Scan for the cell matching the given text and deliver its [X, Y] coordinate at center. 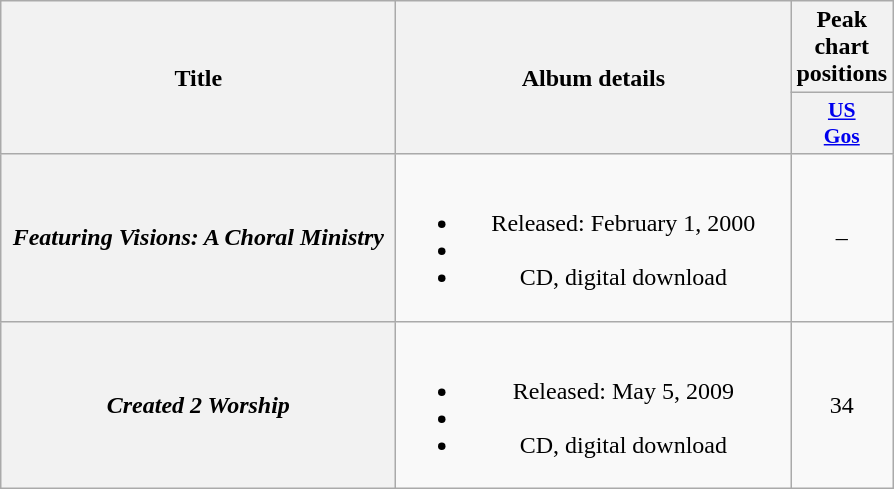
– [842, 238]
Album details [594, 78]
Released: May 5, 2009CD, digital download [594, 404]
USGos [842, 124]
Title [198, 78]
Released: February 1, 2000CD, digital download [594, 238]
Featuring Visions: A Choral Ministry [198, 238]
34 [842, 404]
Peak chart positions [842, 47]
Created 2 Worship [198, 404]
